Detect which cell encompasses the target text, then output its (X, Y) center coordinate. 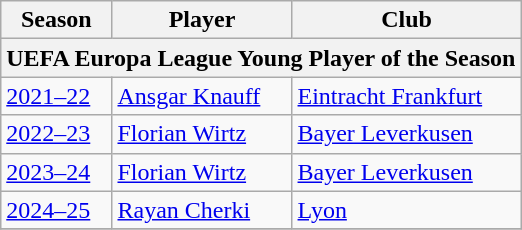
Rayan Cherki (202, 210)
Player (202, 20)
Club (406, 20)
2024–25 (56, 210)
2023–24 (56, 172)
Eintracht Frankfurt (406, 96)
Ansgar Knauff (202, 96)
Season (56, 20)
UEFA Europa League Young Player of the Season (261, 58)
2022–23 (56, 134)
2021–22 (56, 96)
Lyon (406, 210)
